For the text-containing cell, return its midpoint in [X, Y] coordinate format. 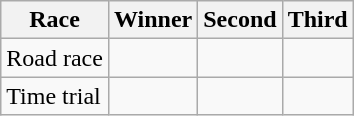
Road race [55, 58]
Third [318, 20]
Race [55, 20]
Winner [152, 20]
Time trial [55, 96]
Second [240, 20]
